Identify which cell holds the provided text, then report its (x, y) central coordinate. 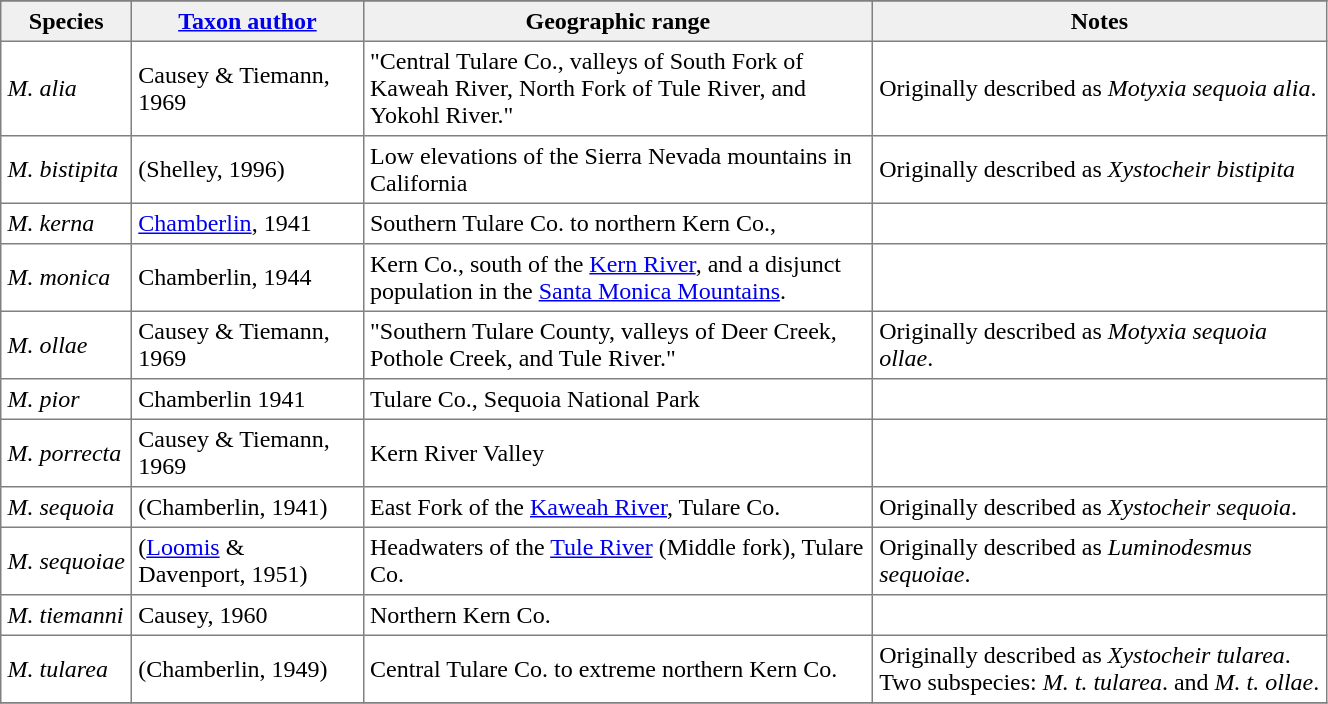
Taxon author (248, 21)
M. alia (66, 88)
(Shelley, 1996) (248, 170)
East Fork of the Kaweah River, Tulare Co. (618, 507)
Chamberlin, 1941 (248, 223)
Geographic range (618, 21)
Kern Co., south of the Kern River, and a disjunct population in the Santa Monica Mountains. (618, 278)
M. sequoiae (66, 561)
Tulare Co., Sequoia National Park (618, 399)
Originally described as Luminodesmus sequoiae. (1099, 561)
Headwaters of the Tule River (Middle fork), Tulare Co. (618, 561)
"Central Tulare Co., valleys of South Fork of Kaweah River, North Fork of Tule River, and Yokohl River." (618, 88)
Originally described as Motyxia sequoia ollae. (1099, 345)
Species (66, 21)
Central Tulare Co. to extreme northern Kern Co. (618, 669)
M. monica (66, 278)
Chamberlin 1941 (248, 399)
Causey, 1960 (248, 615)
M. sequoia (66, 507)
Notes (1099, 21)
(Chamberlin, 1941) (248, 507)
M. tiemanni (66, 615)
"Southern Tulare County, valleys of Deer Creek, Pothole Creek, and Tule River." (618, 345)
Originally described as Xystocheir bistipita (1099, 170)
Southern Tulare Co. to northern Kern Co., (618, 223)
Northern Kern Co. (618, 615)
M. ollae (66, 345)
M. pior (66, 399)
Chamberlin, 1944 (248, 278)
(Loomis & Davenport, 1951) (248, 561)
Originally described as Xystocheir sequoia. (1099, 507)
M. tularea (66, 669)
(Chamberlin, 1949) (248, 669)
Originally described as Motyxia sequoia alia. (1099, 88)
M. porrecta (66, 453)
M. kerna (66, 223)
M. bistipita (66, 170)
Originally described as Xystocheir tularea. Two subspecies: M. t. tularea. and M. t. ollae. (1099, 669)
Low elevations of the Sierra Nevada mountains in California (618, 170)
Kern River Valley (618, 453)
